Determine the (x, y) coordinate at the center of the cell enclosing the given text.  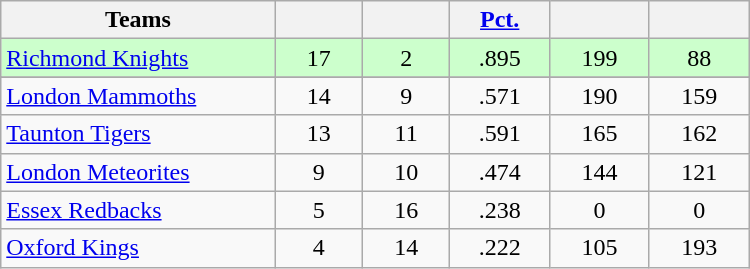
.895 (500, 58)
11 (406, 134)
Essex Redbacks (138, 210)
165 (600, 134)
159 (699, 96)
17 (318, 58)
105 (600, 248)
.238 (500, 210)
.591 (500, 134)
Oxford Kings (138, 248)
190 (600, 96)
London Mammoths (138, 96)
.222 (500, 248)
121 (699, 172)
London Meteorites (138, 172)
10 (406, 172)
16 (406, 210)
Richmond Knights (138, 58)
193 (699, 248)
144 (600, 172)
199 (600, 58)
162 (699, 134)
4 (318, 248)
Pct. (500, 20)
88 (699, 58)
13 (318, 134)
.474 (500, 172)
Teams (138, 20)
2 (406, 58)
5 (318, 210)
Taunton Tigers (138, 134)
.571 (500, 96)
